Output the (X, Y) coordinate of the center of the cell containing the given text.  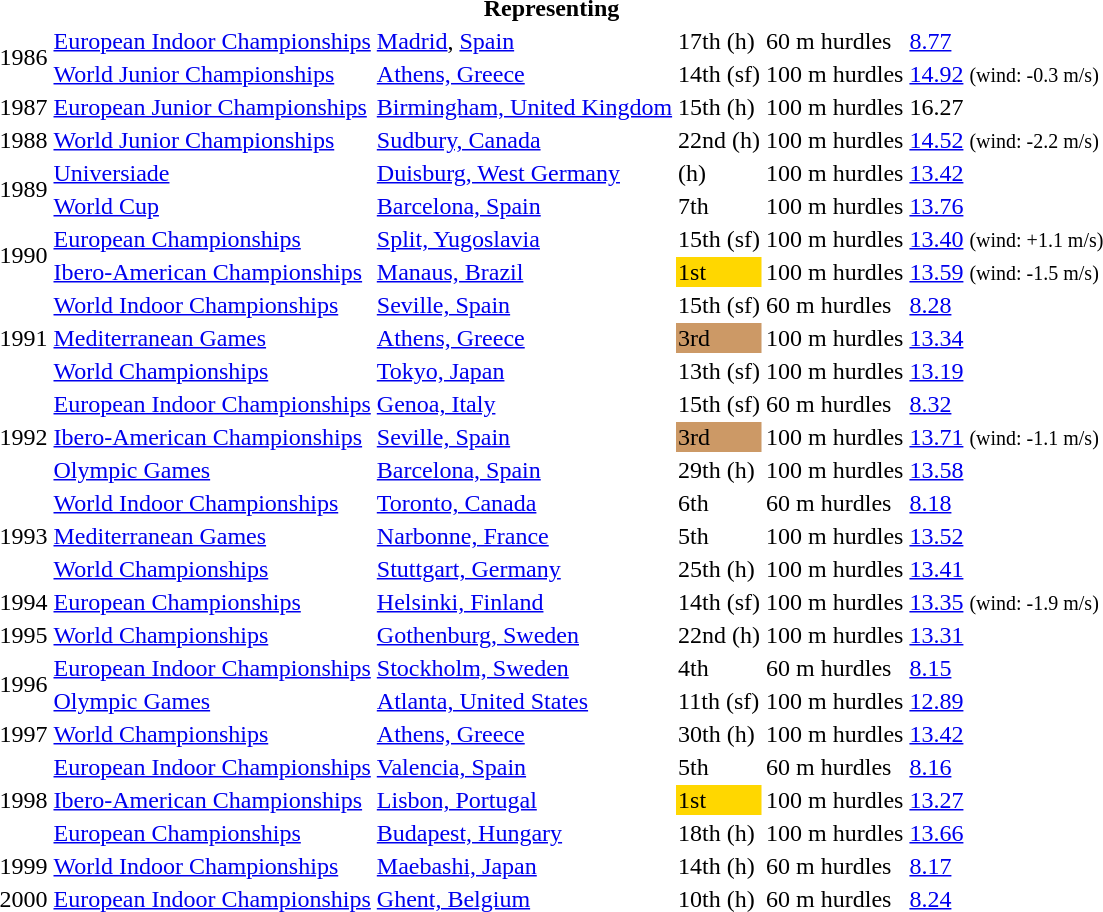
Manaus, Brazil (524, 272)
Budapest, Hungary (524, 833)
Maebashi, Japan (524, 866)
4th (720, 668)
Lisbon, Portugal (524, 800)
Toronto, Canada (524, 503)
7th (720, 206)
Helsinki, Finland (524, 602)
Stockholm, Sweden (524, 668)
Valencia, Spain (524, 767)
Universiade (212, 173)
Split, Yugoslavia (524, 239)
11th (sf) (720, 701)
Atlanta, United States (524, 701)
Birmingham, United Kingdom (524, 107)
European Junior Championships (212, 107)
29th (h) (720, 470)
Tokyo, Japan (524, 371)
Genoa, Italy (524, 404)
25th (h) (720, 569)
(h) (720, 173)
17th (h) (720, 41)
World Cup (212, 206)
Narbonne, France (524, 536)
Madrid, Spain (524, 41)
13th (sf) (720, 371)
Duisburg, West Germany (524, 173)
Sudbury, Canada (524, 140)
18th (h) (720, 833)
6th (720, 503)
Gothenburg, Sweden (524, 635)
15th (h) (720, 107)
Stuttgart, Germany (524, 569)
14th (h) (720, 866)
30th (h) (720, 734)
